Find where the given text appears and provide that cell's center as (x, y) coordinate. 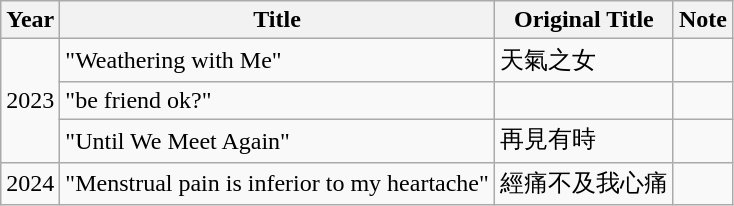
Original Title (584, 20)
經痛不及我心痛 (584, 184)
"Weathering with Me" (278, 60)
2024 (30, 184)
"Menstrual pain is inferior to my heartache" (278, 184)
天氣之女 (584, 60)
"Until We Meet Again" (278, 140)
"be friend ok?" (278, 100)
Title (278, 20)
Year (30, 20)
2023 (30, 100)
Note (702, 20)
再見有時 (584, 140)
